Return (x, y) of the center of cell containing provided text 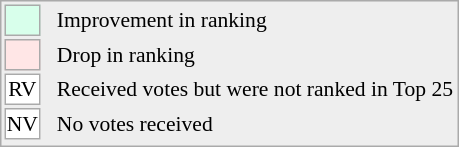
Improvement in ranking (254, 20)
RV (22, 90)
Drop in ranking (254, 55)
Received votes but were not ranked in Top 25 (254, 90)
NV (22, 124)
No votes received (254, 124)
